Detect which cell encompasses the target text, then output its [x, y] center coordinate. 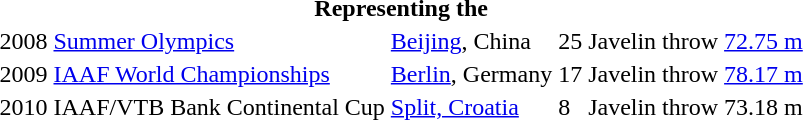
IAAF World Championships [219, 74]
Summer Olympics [219, 41]
Beijing, China [471, 41]
17 [570, 74]
Berlin, Germany [471, 74]
25 [570, 41]
